For the text-containing cell, return its midpoint in [X, Y] coordinate format. 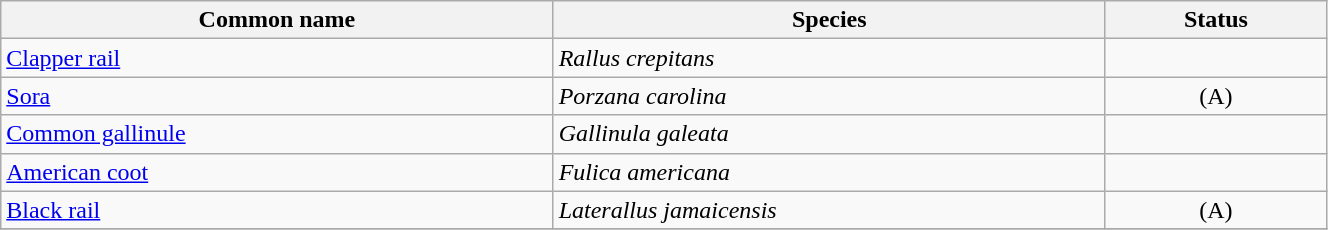
Status [1216, 20]
Laterallus jamaicensis [829, 210]
Rallus crepitans [829, 58]
American coot [277, 172]
Porzana carolina [829, 96]
Common gallinule [277, 134]
Common name [277, 20]
Fulica americana [829, 172]
Gallinula galeata [829, 134]
Sora [277, 96]
Clapper rail [277, 58]
Black rail [277, 210]
Species [829, 20]
